Identify which cell holds the provided text, then report its [X, Y] central coordinate. 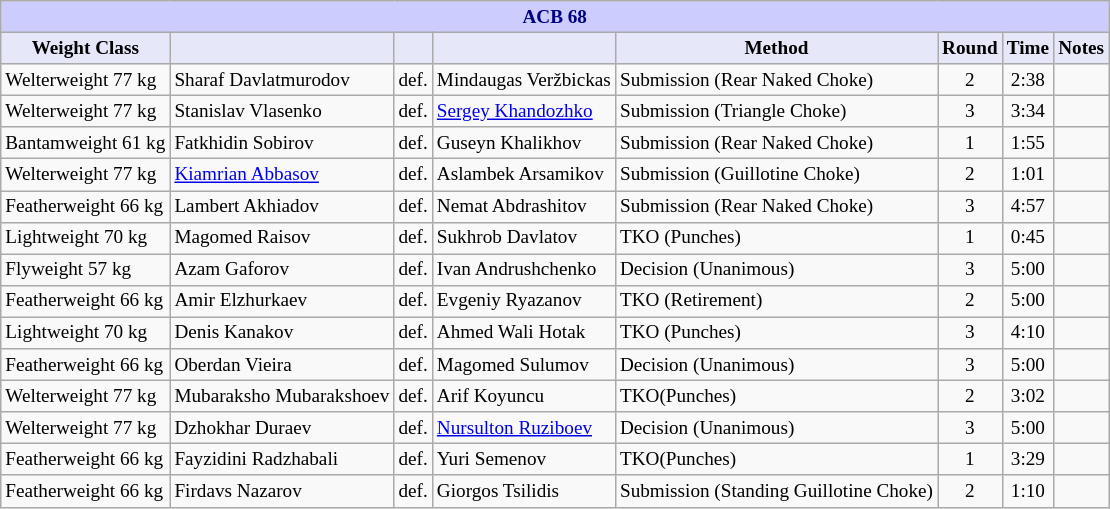
Time [1028, 48]
Amir Elzhurkaev [282, 301]
Bantamweight 61 kg [86, 143]
Stanislav Vlasenko [282, 111]
Fatkhidin Sobirov [282, 143]
4:10 [1028, 333]
Yuri Semenov [524, 460]
3:29 [1028, 460]
0:45 [1028, 238]
3:02 [1028, 396]
Denis Kanakov [282, 333]
Evgeniy Ryazanov [524, 301]
Arif Koyuncu [524, 396]
Dzhokhar Duraev [282, 428]
Sharaf Davlatmurodov [282, 80]
3:34 [1028, 111]
Magomed Sulumov [524, 365]
Magomed Raisov [282, 238]
1:10 [1028, 491]
Azam Gaforov [282, 270]
Round [970, 48]
Fayzidini Radzhabali [282, 460]
Guseyn Khalikhov [524, 143]
Sukhrob Davlatov [524, 238]
Submission (Triangle Choke) [776, 111]
Aslambek Arsamikov [524, 175]
Submission (Standing Guillotine Choke) [776, 491]
4:57 [1028, 206]
Firdavs Nazarov [282, 491]
Giorgos Tsilidis [524, 491]
ACB 68 [555, 17]
Nursulton Ruziboev [524, 428]
Nemat Abdrashitov [524, 206]
TKO (Retirement) [776, 301]
Method [776, 48]
2:38 [1028, 80]
Kiamrian Abbasov [282, 175]
Ahmed Wali Hotak [524, 333]
Weight Class [86, 48]
Flyweight 57 kg [86, 270]
Notes [1082, 48]
Sergey Khandozhko [524, 111]
Mindaugas Veržbickas [524, 80]
Mubaraksho Mubarakshoev [282, 396]
Lambert Akhiadov [282, 206]
Ivan Andrushchenko [524, 270]
1:55 [1028, 143]
1:01 [1028, 175]
Submission (Guillotine Choke) [776, 175]
Oberdan Vieira [282, 365]
